Scan for the cell matching the given text and deliver its [X, Y] coordinate at center. 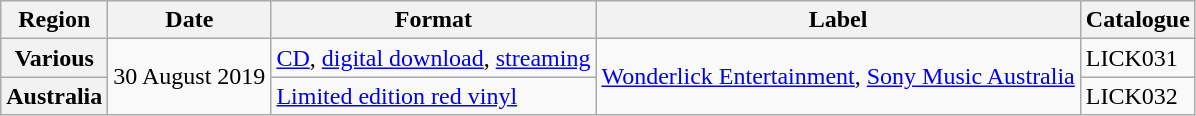
Label [838, 20]
Catalogue [1138, 20]
30 August 2019 [190, 77]
Australia [54, 96]
CD, digital download, streaming [434, 58]
LICK031 [1138, 58]
LICK032 [1138, 96]
Region [54, 20]
Wonderlick Entertainment, Sony Music Australia [838, 77]
Date [190, 20]
Limited edition red vinyl [434, 96]
Various [54, 58]
Format [434, 20]
